Return [X, Y] of the center of cell containing provided text 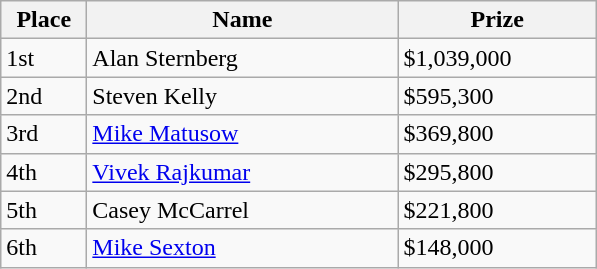
$369,800 [498, 134]
$148,000 [498, 248]
Alan Sternberg [242, 58]
$1,039,000 [498, 58]
Place [44, 20]
6th [44, 248]
Vivek Rajkumar [242, 172]
Name [242, 20]
4th [44, 172]
1st [44, 58]
$295,800 [498, 172]
Casey McCarrel [242, 210]
$595,300 [498, 96]
Mike Sexton [242, 248]
Steven Kelly [242, 96]
5th [44, 210]
Prize [498, 20]
$221,800 [498, 210]
3rd [44, 134]
2nd [44, 96]
Mike Matusow [242, 134]
